From the cell containing the given text, extract its center point as (x, y) coordinate. 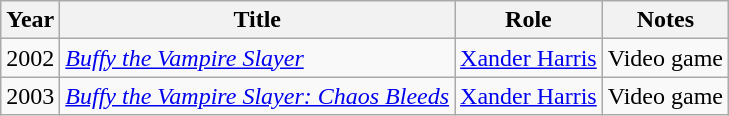
Title (258, 20)
2002 (30, 58)
Role (529, 20)
2003 (30, 96)
Buffy the Vampire Slayer: Chaos Bleeds (258, 96)
Notes (665, 20)
Year (30, 20)
Buffy the Vampire Slayer (258, 58)
